Return the (X, Y) coordinate for the center point of the cell that contains the specified text.  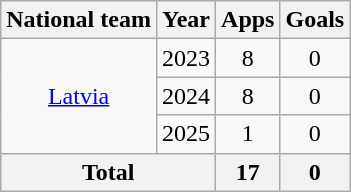
National team (79, 20)
2025 (186, 134)
2023 (186, 58)
Year (186, 20)
2024 (186, 96)
17 (248, 172)
Latvia (79, 96)
Apps (248, 20)
Total (108, 172)
1 (248, 134)
Goals (315, 20)
